Return the (x, y) coordinate for the center point of the cell that contains the specified text.  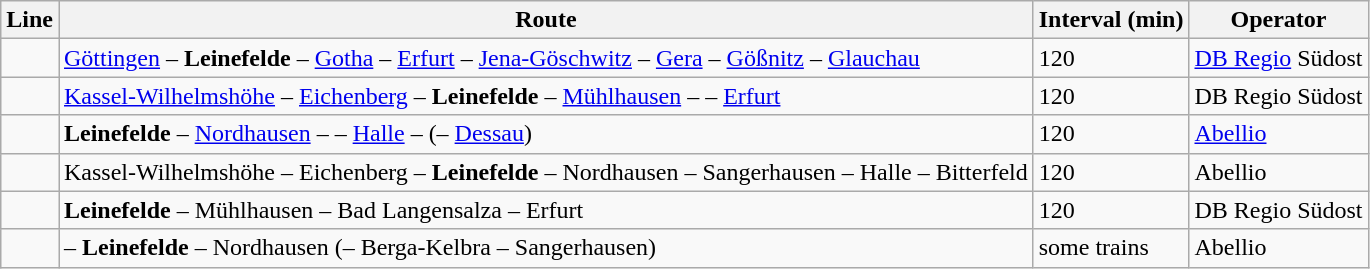
Route (546, 20)
Leinefelde – Nordhausen – – Halle – (– Dessau) (546, 134)
Göttingen – Leinefelde – Gotha – Erfurt – Jena-Göschwitz – Gera – Gößnitz – Glauchau (546, 58)
Line (30, 20)
Interval (min) (1111, 20)
Operator (1278, 20)
Kassel-Wilhelmshöhe – Eichenberg – Leinefelde – Mühlhausen – – Erfurt (546, 96)
Kassel-Wilhelmshöhe – Eichenberg – Leinefelde – Nordhausen – Sangerhausen – Halle – Bitterfeld (546, 172)
some trains (1111, 248)
– Leinefelde – Nordhausen (– Berga-Kelbra – Sangerhausen) (546, 248)
Leinefelde – Mühlhausen – Bad Langensalza – Erfurt (546, 210)
